Determine the (x, y) coordinate at the center of the cell enclosing the given text.  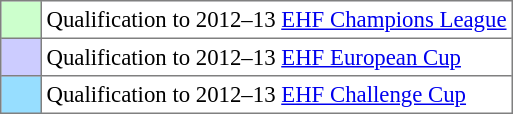
Qualification to 2012–13 EHF European Cup (276, 57)
Qualification to 2012–13 EHF Champions League (276, 20)
Qualification to 2012–13 EHF Challenge Cup (276, 95)
